Capture the cell that displays the provided text and extract its [x, y] central coordinate. 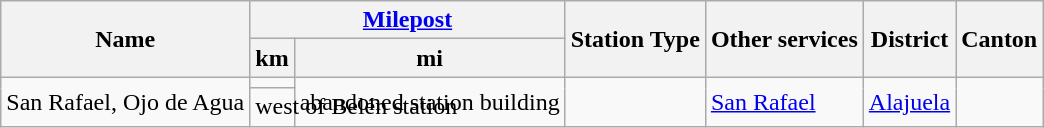
Canton [1000, 39]
Alajuela [909, 102]
Name [126, 39]
District [909, 39]
Milepost [408, 20]
Other services [784, 39]
San Rafael [784, 102]
km [272, 58]
San Rafael, Ojo de Agua [126, 102]
abandoned station building [430, 102]
Station Type [635, 39]
mi [430, 58]
west of Belén station [408, 107]
